Search for the cell housing the specified text and yield its (x, y) center coordinate. 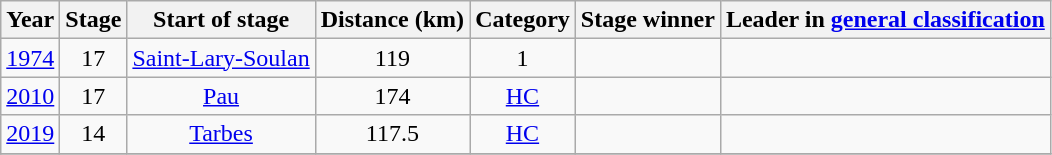
Distance (km) (392, 20)
174 (392, 96)
119 (392, 58)
Stage winner (648, 20)
2010 (30, 96)
1 (523, 58)
Category (523, 20)
Pau (221, 96)
Year (30, 20)
14 (94, 134)
Tarbes (221, 134)
2019 (30, 134)
Saint-Lary-Soulan (221, 58)
Stage (94, 20)
1974 (30, 58)
117.5 (392, 134)
Leader in general classification (885, 20)
Start of stage (221, 20)
